From the cell containing the given text, extract its center point as [X, Y] coordinate. 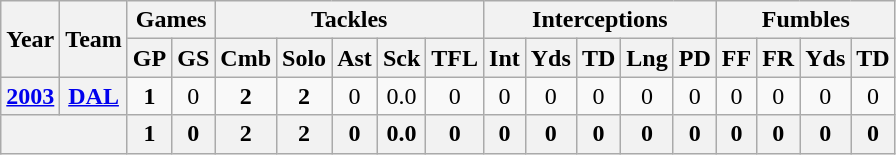
2003 [30, 96]
GP [149, 58]
PD [694, 58]
Fumbles [806, 20]
Solo [304, 58]
Sck [401, 58]
DAL [94, 96]
TFL [455, 58]
Int [505, 58]
Team [94, 39]
FR [778, 58]
GS [194, 58]
FF [736, 58]
Tackles [350, 20]
Ast [355, 58]
Games [170, 20]
Interceptions [600, 20]
Year [30, 39]
Lng [647, 58]
Cmb [246, 58]
